Pinpoint the cell where the given text exists, returning its (X, Y) midpoint coordinate. 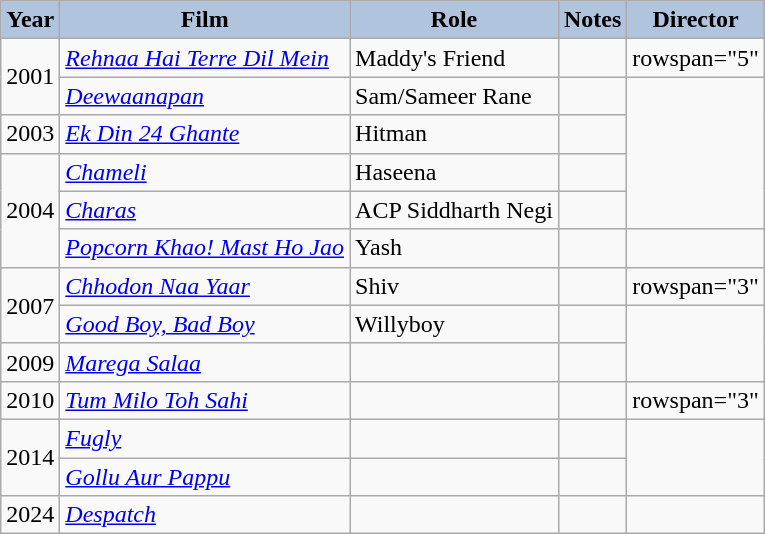
Notes (592, 20)
Chhodon Naa Yaar (205, 286)
rowspan="5" (696, 58)
Film (205, 20)
Good Boy, Bad Boy (205, 324)
Year (30, 20)
2009 (30, 362)
Gollu Aur Pappu (205, 477)
Rehnaa Hai Terre Dil Mein (205, 58)
Director (696, 20)
2014 (30, 457)
Charas (205, 210)
Deewaanapan (205, 96)
Tum Milo Toh Sahi (205, 400)
Role (454, 20)
Chameli (205, 172)
Sam/Sameer Rane (454, 96)
Yash (454, 248)
2007 (30, 305)
2010 (30, 400)
Willyboy (454, 324)
Fugly (205, 438)
2004 (30, 210)
Maddy's Friend (454, 58)
2003 (30, 134)
Shiv (454, 286)
Popcorn Khao! Mast Ho Jao (205, 248)
2024 (30, 515)
ACP Siddharth Negi (454, 210)
Ek Din 24 Ghante (205, 134)
Despatch (205, 515)
Hitman (454, 134)
Haseena (454, 172)
Marega Salaa (205, 362)
2001 (30, 77)
